Search for the cell housing the specified text and yield its (x, y) center coordinate. 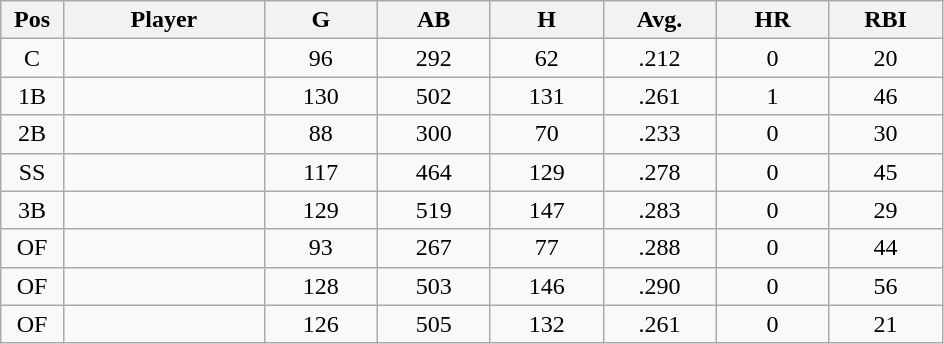
502 (434, 96)
21 (886, 324)
130 (320, 96)
132 (546, 324)
Avg. (660, 20)
126 (320, 324)
46 (886, 96)
44 (886, 248)
.288 (660, 248)
131 (546, 96)
29 (886, 210)
HR (772, 20)
62 (546, 58)
.212 (660, 58)
AB (434, 20)
96 (320, 58)
267 (434, 248)
30 (886, 134)
70 (546, 134)
Pos (32, 20)
292 (434, 58)
1 (772, 96)
146 (546, 286)
C (32, 58)
128 (320, 286)
.290 (660, 286)
77 (546, 248)
RBI (886, 20)
117 (320, 172)
464 (434, 172)
503 (434, 286)
45 (886, 172)
Player (164, 20)
93 (320, 248)
.278 (660, 172)
.283 (660, 210)
3B (32, 210)
SS (32, 172)
2B (32, 134)
505 (434, 324)
519 (434, 210)
88 (320, 134)
300 (434, 134)
.233 (660, 134)
56 (886, 286)
H (546, 20)
147 (546, 210)
1B (32, 96)
20 (886, 58)
G (320, 20)
